Provide the (X, Y) coordinate of the cell's center where the given text is located.  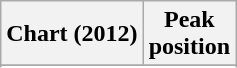
Peakposition (189, 34)
Chart (2012) (72, 34)
